Determine the (X, Y) coordinate at the center of the cell enclosing the given text.  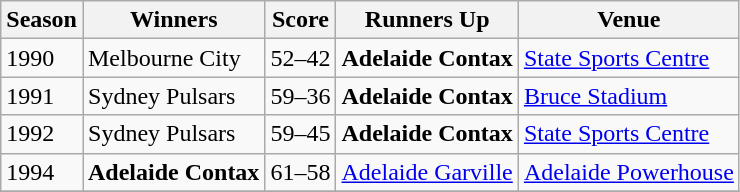
52–42 (300, 58)
Adelaide Powerhouse (628, 172)
1990 (42, 58)
59–36 (300, 96)
61–58 (300, 172)
Runners Up (427, 20)
1994 (42, 172)
Season (42, 20)
Melbourne City (173, 58)
Winners (173, 20)
Score (300, 20)
Venue (628, 20)
1992 (42, 134)
59–45 (300, 134)
1991 (42, 96)
Adelaide Garville (427, 172)
Bruce Stadium (628, 96)
